Identify which cell holds the provided text, then report its [X, Y] central coordinate. 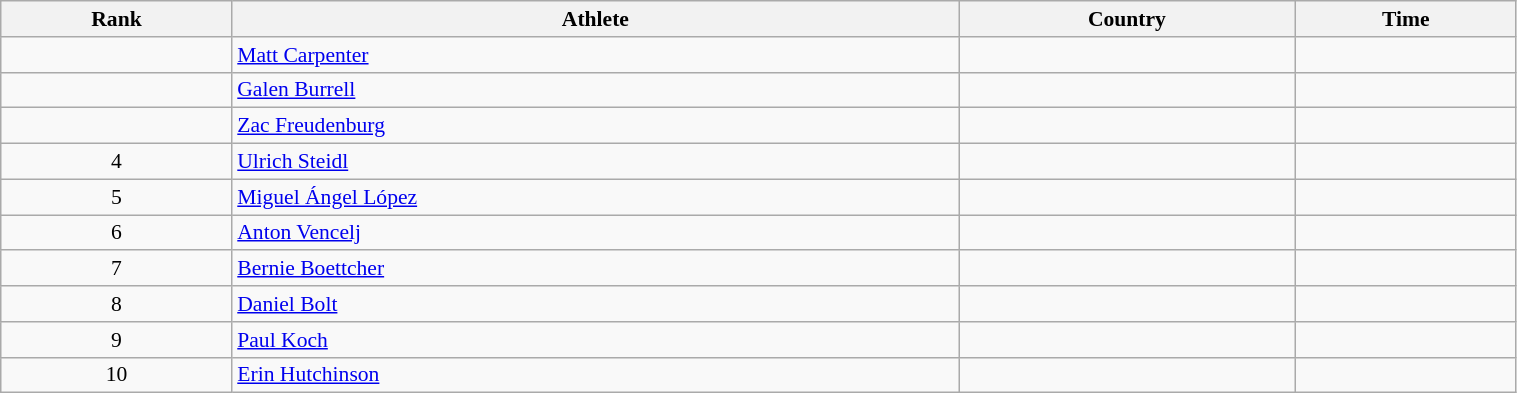
Matt Carpenter [595, 55]
6 [116, 233]
Daniel Bolt [595, 304]
Galen Burrell [595, 90]
8 [116, 304]
7 [116, 269]
Country [1128, 19]
Miguel Ángel López [595, 197]
Time [1406, 19]
Bernie Boettcher [595, 269]
Zac Freudenburg [595, 126]
Erin Hutchinson [595, 375]
5 [116, 197]
Anton Vencelj [595, 233]
Rank [116, 19]
Paul Koch [595, 340]
Ulrich Steidl [595, 162]
4 [116, 162]
Athlete [595, 19]
10 [116, 375]
9 [116, 340]
